For the text-containing cell, return its midpoint in (X, Y) coordinate format. 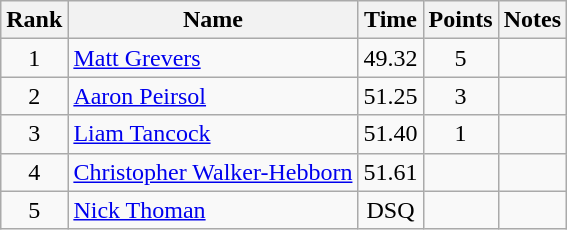
51.40 (390, 134)
51.25 (390, 96)
DSQ (390, 210)
Nick Thoman (213, 210)
Christopher Walker-Hebborn (213, 172)
4 (34, 172)
Points (460, 20)
Notes (532, 20)
Time (390, 20)
Liam Tancock (213, 134)
51.61 (390, 172)
Aaron Peirsol (213, 96)
49.32 (390, 58)
2 (34, 96)
Name (213, 20)
Rank (34, 20)
Matt Grevers (213, 58)
